Search for the cell housing the specified text and yield its [x, y] center coordinate. 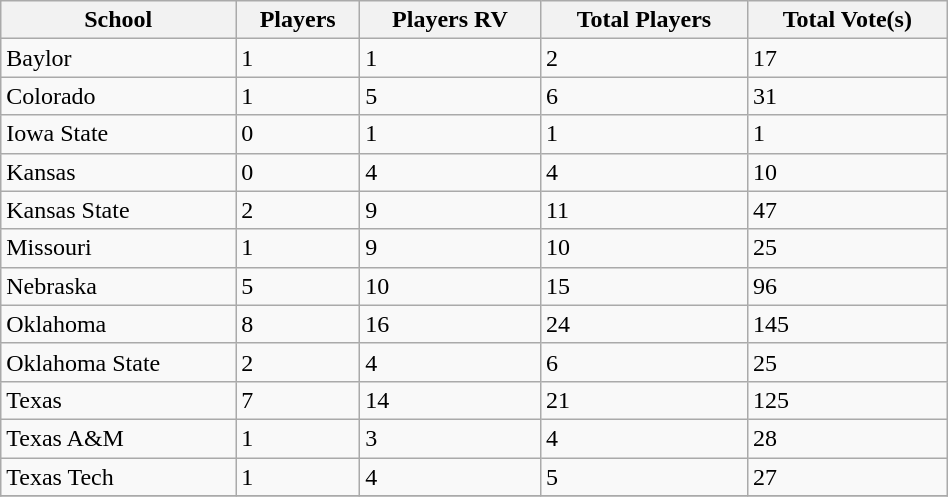
Total Players [644, 20]
Oklahoma State [118, 362]
16 [450, 324]
27 [848, 477]
15 [644, 286]
Nebraska [118, 286]
Players [298, 20]
Baylor [118, 58]
125 [848, 400]
Colorado [118, 96]
47 [848, 210]
Kansas [118, 172]
Texas Tech [118, 477]
Kansas State [118, 210]
7 [298, 400]
8 [298, 324]
Iowa State [118, 134]
17 [848, 58]
31 [848, 96]
Oklahoma [118, 324]
Players RV [450, 20]
24 [644, 324]
Missouri [118, 248]
11 [644, 210]
14 [450, 400]
School [118, 20]
Total Vote(s) [848, 20]
Texas A&M [118, 438]
96 [848, 286]
3 [450, 438]
145 [848, 324]
28 [848, 438]
21 [644, 400]
Texas [118, 400]
